Extract the (x, y) coordinate from the center of the cell holding the provided text.  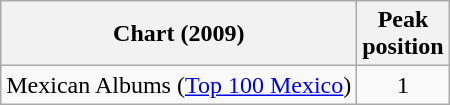
1 (403, 85)
Mexican Albums (Top 100 Mexico) (179, 85)
Peakposition (403, 34)
Chart (2009) (179, 34)
